For the text-containing cell, return its midpoint in (X, Y) coordinate format. 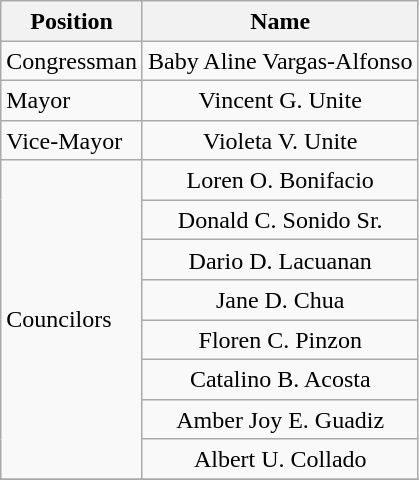
Congressman (72, 61)
Donald C. Sonido Sr. (280, 220)
Catalino B. Acosta (280, 379)
Name (280, 21)
Jane D. Chua (280, 300)
Vincent G. Unite (280, 100)
Mayor (72, 100)
Vice-Mayor (72, 140)
Violeta V. Unite (280, 140)
Amber Joy E. Guadiz (280, 419)
Councilors (72, 320)
Loren O. Bonifacio (280, 180)
Baby Aline Vargas-Alfonso (280, 61)
Floren C. Pinzon (280, 340)
Dario D. Lacuanan (280, 260)
Position (72, 21)
Albert U. Collado (280, 459)
